Identify which cell holds the provided text, then report its (X, Y) central coordinate. 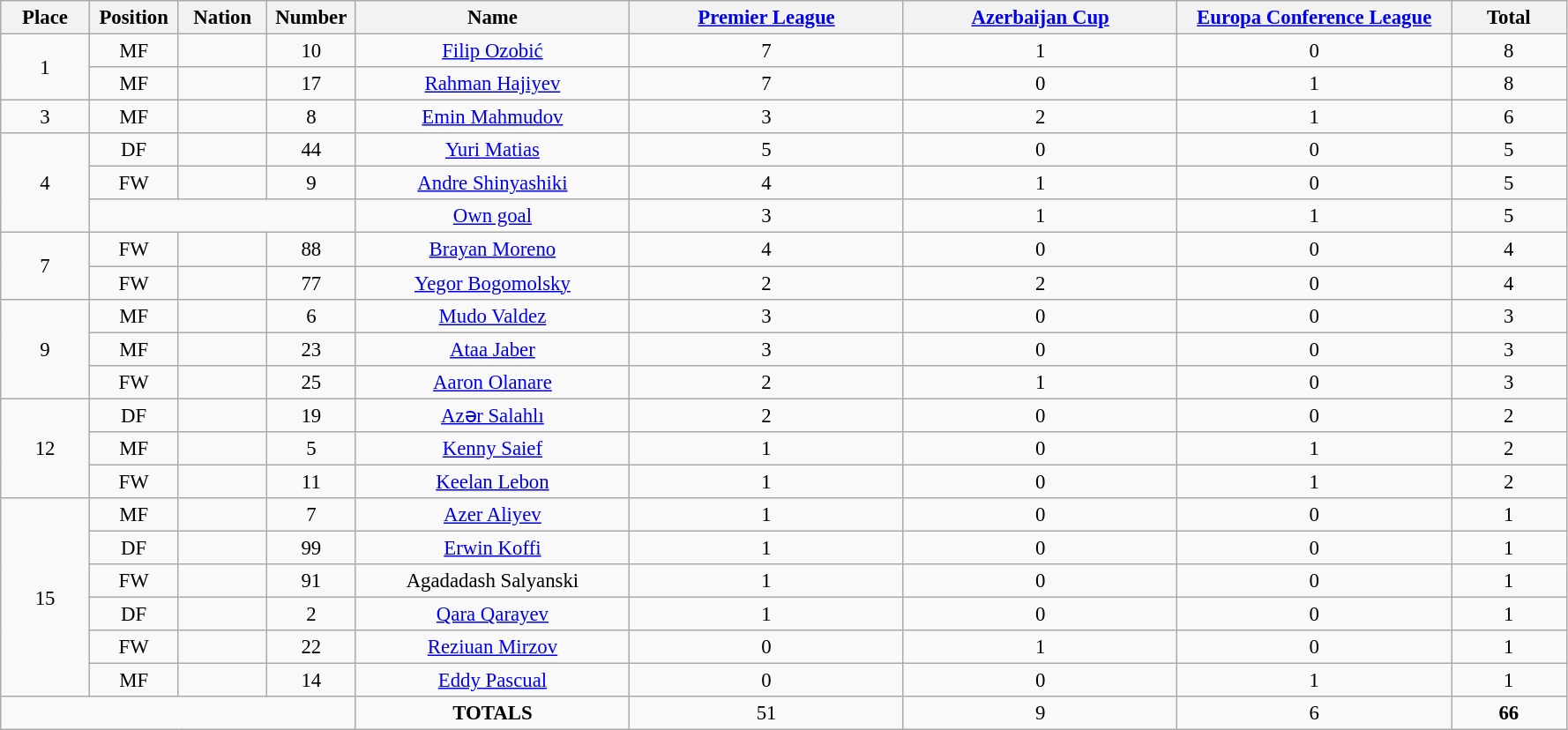
10 (312, 51)
91 (312, 581)
Number (312, 18)
Reziuan Mirzov (492, 647)
Erwin Koffi (492, 547)
Andre Shinyashiki (492, 183)
Eddy Pascual (492, 681)
88 (312, 250)
25 (312, 382)
Brayan Moreno (492, 250)
Aaron Olanare (492, 382)
11 (312, 481)
Yegor Bogomolsky (492, 283)
Filip Ozobić (492, 51)
Kenny Saief (492, 449)
Europa Conference League (1314, 18)
14 (312, 681)
19 (312, 415)
17 (312, 84)
Nation (222, 18)
TOTALS (492, 713)
Ataa Jaber (492, 349)
Premier League (767, 18)
Name (492, 18)
12 (46, 448)
22 (312, 647)
66 (1510, 713)
15 (46, 598)
Qara Qarayev (492, 615)
Keelan Lebon (492, 481)
Position (134, 18)
Rahman Hajiyev (492, 84)
Yuri Matias (492, 150)
23 (312, 349)
Azerbaijan Cup (1041, 18)
Total (1510, 18)
Place (46, 18)
51 (767, 713)
Emin Mahmudov (492, 117)
Mudo Valdez (492, 316)
Own goal (492, 216)
77 (312, 283)
44 (312, 150)
99 (312, 547)
Azər Salahlı (492, 415)
Agadadash Salyanski (492, 581)
Azer Aliyev (492, 515)
